Search for the cell housing the specified text and yield its (x, y) center coordinate. 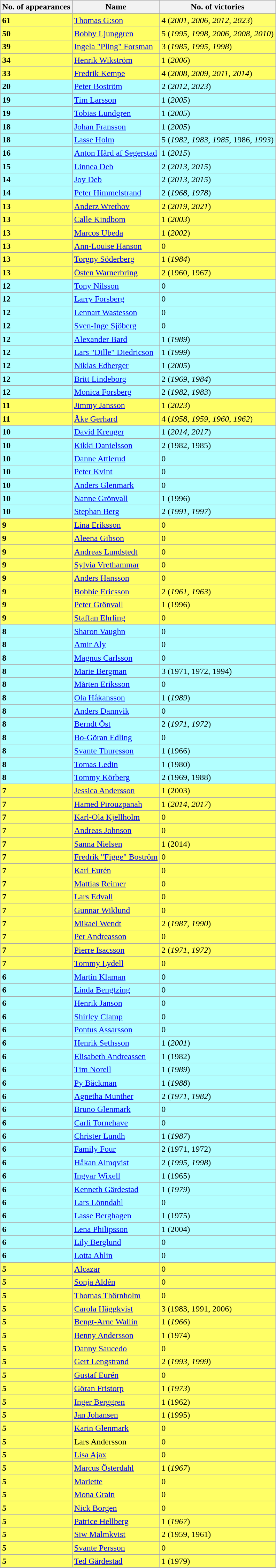
Gustaf Eurén (116, 1375)
Lars Lönndahl (116, 1202)
Gunnar Wiklund (116, 910)
Family Four (116, 1149)
Anders Dannvik (116, 711)
Christer Lundh (116, 1136)
Peter Himmelstrand (116, 193)
Agnetha Munther (116, 1096)
2 (1993, 1999) (217, 1362)
Patrice Hellberg (116, 1521)
39 (36, 47)
2 (1969, 1988) (217, 777)
33 (36, 73)
Per Andreasson (116, 937)
Berndt Öst (116, 724)
2 (1959, 1961) (217, 1534)
5 (1995, 1998, 2006, 2008, 2010) (217, 34)
Danne Attlerud (116, 459)
1 (1975) (217, 1216)
Carola Häggkvist (116, 1309)
3 (1985, 1995, 1998) (217, 47)
Tim Norell (116, 1070)
1 (1987) (217, 1136)
Ted Gärdestad (116, 1561)
Göran Fristorp (116, 1388)
Bobby Ljunggren (116, 34)
Lena Philipsson (116, 1229)
4 (2001, 2006, 2012, 2023) (217, 20)
4 (2008, 2009, 2011, 2014) (217, 73)
1 (1988) (217, 1083)
David Kreuger (116, 432)
Lasse Berghagen (116, 1216)
61 (36, 20)
Svante Thuresson (116, 751)
2 (1995, 1998) (217, 1162)
Martin Klaman (116, 976)
Larry Forsberg (116, 299)
Lars Edvall (116, 897)
Marcus Österdahl (116, 1468)
Peter Boström (116, 87)
Peter Grönvall (116, 605)
Lasse Holm (116, 140)
Mikael Wendt (116, 923)
3 (1983, 1991, 2006) (217, 1309)
Inger Berggren (116, 1402)
Mona Grain (116, 1495)
Aleena Gibson (116, 538)
1 (2014) (217, 844)
1 (1974) (217, 1335)
1 (2002) (217, 233)
Henrik Janson (116, 1003)
Tobias Lundgren (116, 113)
Stephan Berg (116, 512)
5 (1982, 1983, 1985, 1986, 1993) (217, 140)
Östen Warnerbring (116, 273)
1 (1980) (217, 764)
Johan Fransson (116, 126)
Staffan Ehrling (116, 618)
16 (36, 153)
Sonja Aldén (116, 1282)
Lars Andersson (116, 1442)
2 (1987, 1990) (217, 923)
Mårten Eriksson (116, 684)
Bo-Göran Edling (116, 737)
Tomas Ledin (116, 764)
Nick Borgen (116, 1508)
Sharon Vaughn (116, 631)
2 (1960, 1967) (217, 273)
Lennart Wastesson (116, 312)
Amir Aly (116, 645)
Tommy Lydell (116, 963)
Hamed Pirouzpanah (116, 804)
2 (1991, 1997) (217, 512)
Lily Berglund (116, 1242)
Ola Håkansson (116, 698)
Shirley Clamp (116, 1017)
Tony Nilsson (116, 286)
Lotta Ahlin (116, 1256)
3 (1971, 1972, 1994) (217, 671)
Ann-Louise Hanson (116, 246)
No. of victories (217, 7)
Niklas Edberger (116, 365)
1 (1965) (217, 1176)
Marie Bergman (116, 671)
Sanna Nielsen (116, 844)
Sven-Inge Sjöberg (116, 326)
Mariette (116, 1481)
No. of appearances (36, 7)
Pontus Assarsson (116, 1030)
2 (1961, 1963) (217, 592)
Lina Eriksson (116, 525)
Mattias Reimer (116, 884)
Name (116, 7)
Henrik Sethsson (116, 1043)
Alcazar (116, 1269)
Magnus Carlsson (116, 658)
Siw Malmkvist (116, 1534)
1 (1999) (217, 352)
Ingvar Wixell (116, 1176)
34 (36, 60)
Anders Hansson (116, 578)
Thomas G:son (116, 20)
Thomas Thörnholm (116, 1295)
Pierre Isacsson (116, 950)
Bobbie Ericsson (116, 592)
Jessica Andersson (116, 790)
2 (2012, 2023) (217, 87)
Britt Lindeborg (116, 379)
2 (1971, 1982) (217, 1096)
1 (2015) (217, 153)
Carli Tornehave (116, 1123)
1 (2001) (217, 1043)
2 (1969, 1984) (217, 379)
Peter Kvint (116, 472)
Py Bäckman (116, 1083)
Danny Saucedo (116, 1348)
Henrik Wikström (116, 60)
Jimmy Jansson (116, 406)
1 (1995) (217, 1415)
2 (1968, 1978) (217, 193)
Calle Kindbom (116, 220)
4 (1958, 1959, 1960, 1962) (217, 419)
Jan Johansen (116, 1415)
1 (1962) (217, 1402)
1 (2004) (217, 1229)
Anderz Wrethov (116, 206)
Tim Larsson (116, 100)
Fredrik "Figge" Boström (116, 857)
1 (1984) (217, 259)
Karl-Ola Kjellholm (116, 817)
Ingela "Pling" Forsman (116, 47)
Nanne Grönvall (116, 498)
20 (36, 87)
Monica Forsberg (116, 392)
15 (36, 166)
Gert Lengstrand (116, 1362)
Joy Deb (116, 180)
Marcos Ubeda (116, 233)
Karl Eurén (116, 870)
Sylvia Vrethammar (116, 565)
2 (1982, 1983) (217, 392)
Fredrik Kempe (116, 73)
Andreas Johnson (116, 831)
Andreas Lundstedt (116, 551)
50 (36, 34)
Tommy Körberg (116, 777)
2 (2019, 2021) (217, 206)
1 (2023) (217, 406)
1 (1973) (217, 1388)
Anton Hård af Segerstad (116, 153)
Kikki Danielsson (116, 445)
Karin Glenmark (116, 1428)
Alexander Bard (116, 339)
Bruno Glenmark (116, 1109)
Benny Andersson (116, 1335)
1 (1982) (217, 1056)
Torgny Söderberg (116, 259)
Svante Persson (116, 1548)
Åke Gerhard (116, 419)
Lisa Ajax (116, 1455)
2 (1982, 1985) (217, 445)
Anders Glenmark (116, 485)
Elisabeth Andreassen (116, 1056)
Linda Bengtzing (116, 990)
Lars "Dille" Diedricson (116, 352)
Bengt-Arne Wallin (116, 1322)
Linnea Deb (116, 166)
1 (2006) (217, 60)
Håkan Almqvist (116, 1162)
Kenneth Gärdestad (116, 1189)
